From the cell containing the given text, extract its center point as [X, Y] coordinate. 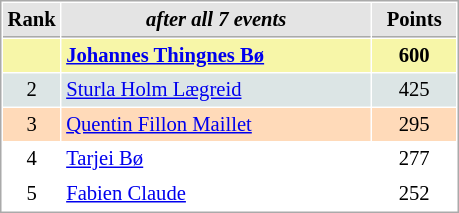
Fabien Claude [216, 194]
Johannes Thingnes Bø [216, 56]
Tarjei Bø [216, 158]
4 [32, 158]
Points [414, 20]
Sturla Holm Lægreid [216, 90]
5 [32, 194]
2 [32, 90]
3 [32, 124]
425 [414, 90]
295 [414, 124]
600 [414, 56]
252 [414, 194]
Rank [32, 20]
277 [414, 158]
after all 7 events [216, 20]
Quentin Fillon Maillet [216, 124]
